From the cell containing the given text, extract its center point as [x, y] coordinate. 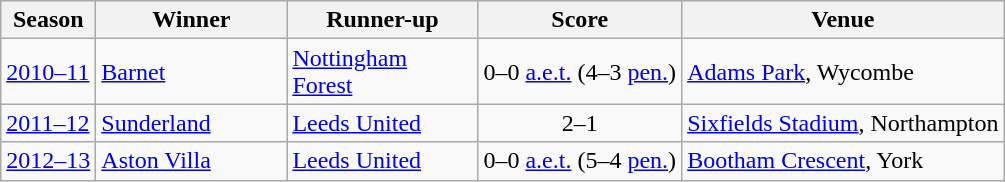
Winner [192, 20]
Sunderland [192, 123]
Venue [843, 20]
Nottingham Forest [382, 72]
Runner-up [382, 20]
2–1 [580, 123]
0–0 a.e.t. (5–4 pen.) [580, 161]
Score [580, 20]
2010–11 [48, 72]
2011–12 [48, 123]
Season [48, 20]
Aston Villa [192, 161]
Bootham Crescent, York [843, 161]
Barnet [192, 72]
Adams Park, Wycombe [843, 72]
Sixfields Stadium, Northampton [843, 123]
2012–13 [48, 161]
0–0 a.e.t. (4–3 pen.) [580, 72]
